Output the (X, Y) coordinate of the center of the cell containing the given text.  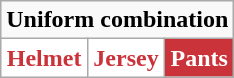
Pants (200, 58)
Jersey (126, 58)
Uniform combination (118, 20)
Helmet (44, 58)
